Capture the cell that displays the provided text and extract its [X, Y] central coordinate. 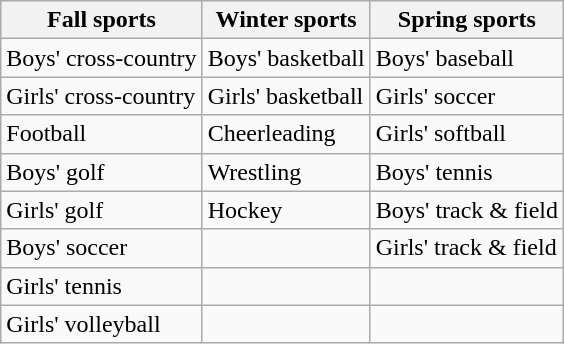
Spring sports [466, 20]
Girls' cross-country [102, 96]
Fall sports [102, 20]
Girls' volleyball [102, 324]
Girls' basketball [286, 96]
Boys' tennis [466, 172]
Boys' track & field [466, 210]
Boys' soccer [102, 248]
Football [102, 134]
Boys' cross-country [102, 58]
Hockey [286, 210]
Cheerleading [286, 134]
Winter sports [286, 20]
Girls' softball [466, 134]
Girls' track & field [466, 248]
Boys' basketball [286, 58]
Boys' golf [102, 172]
Girls' soccer [466, 96]
Boys' baseball [466, 58]
Wrestling [286, 172]
Girls' golf [102, 210]
Girls' tennis [102, 286]
